Return the (X, Y) coordinate for the center point of the cell that contains the specified text.  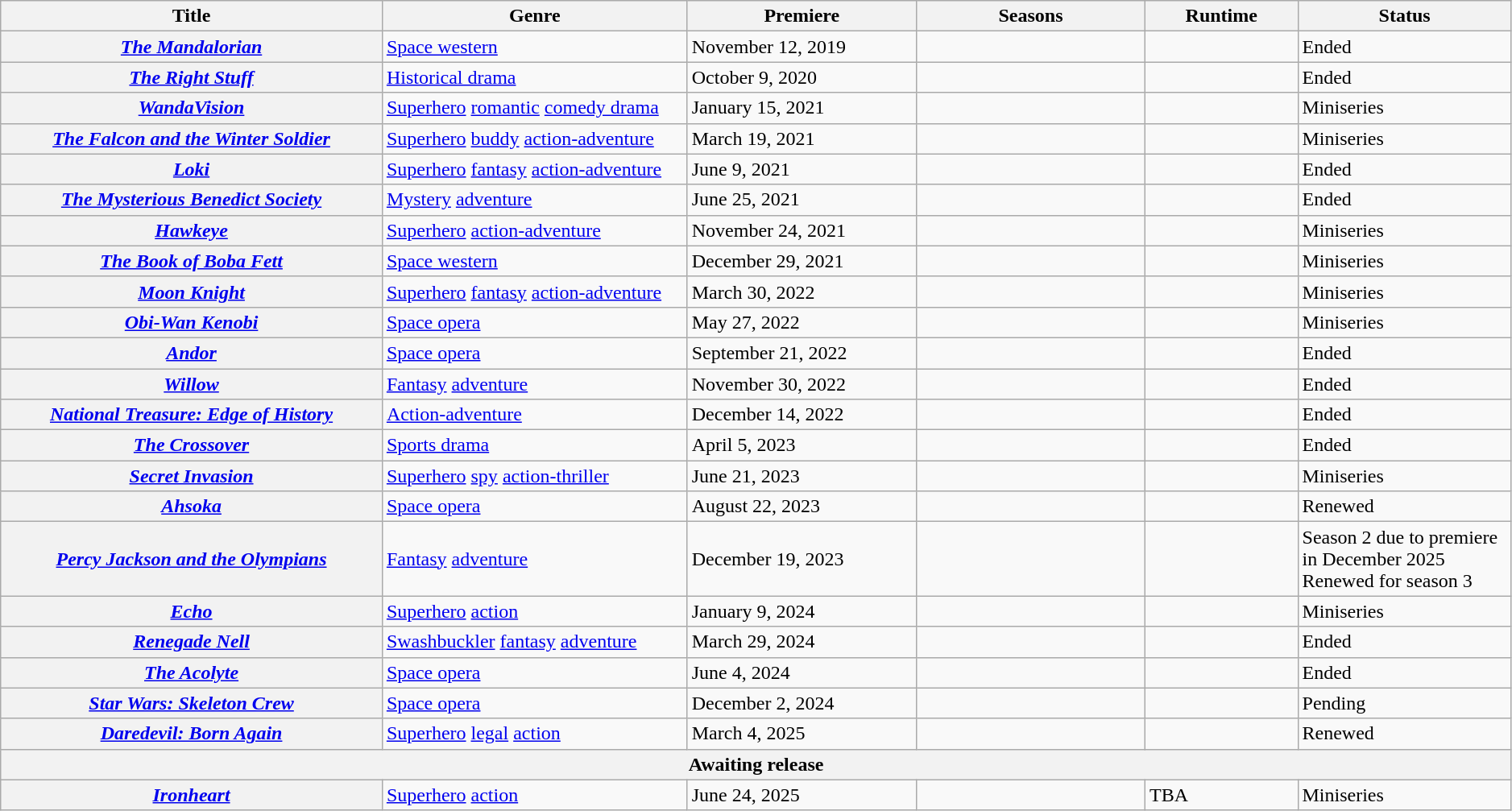
Willow (192, 384)
March 29, 2024 (802, 642)
Superhero legal action (535, 734)
Historical drama (535, 77)
WandaVision (192, 108)
October 9, 2020 (802, 77)
November 30, 2022 (802, 384)
March 19, 2021 (802, 139)
January 9, 2024 (802, 611)
June 9, 2021 (802, 169)
The Crossover (192, 445)
March 30, 2022 (802, 292)
Moon Knight (192, 292)
Genre (535, 16)
November 12, 2019 (802, 47)
Hawkeye (192, 230)
Status (1405, 16)
The Falcon and the Winter Soldier (192, 139)
Renegade Nell (192, 642)
Pending (1405, 703)
Sports drama (535, 445)
January 15, 2021 (802, 108)
Action-adventure (535, 415)
June 25, 2021 (802, 200)
June 24, 2025 (802, 795)
Superhero action-adventure (535, 230)
June 4, 2024 (802, 672)
December 19, 2023 (802, 559)
Season 2 due to premiere in December 2025Renewed for season 3 (1405, 559)
Star Wars: Skeleton Crew (192, 703)
Awaiting release (756, 764)
May 27, 2022 (802, 322)
March 4, 2025 (802, 734)
June 21, 2023 (802, 476)
The Acolyte (192, 672)
December 2, 2024 (802, 703)
Daredevil: Born Again (192, 734)
Ahsoka (192, 507)
December 14, 2022 (802, 415)
April 5, 2023 (802, 445)
Loki (192, 169)
Echo (192, 611)
November 24, 2021 (802, 230)
August 22, 2023 (802, 507)
The Right Stuff (192, 77)
The Book of Boba Fett (192, 261)
Secret Invasion (192, 476)
National Treasure: Edge of History (192, 415)
Superhero buddy action-adventure (535, 139)
December 29, 2021 (802, 261)
Mystery adventure (535, 200)
The Mandalorian (192, 47)
Andor (192, 353)
Superhero spy action-thriller (535, 476)
Premiere (802, 16)
Percy Jackson and the Olympians (192, 559)
The Mysterious Benedict Society (192, 200)
Title (192, 16)
Swashbuckler fantasy adventure (535, 642)
Seasons (1030, 16)
Superhero romantic comedy drama (535, 108)
Obi-Wan Kenobi (192, 322)
Ironheart (192, 795)
September 21, 2022 (802, 353)
TBA (1221, 795)
Runtime (1221, 16)
